From the cell containing the given text, extract its center point as [X, Y] coordinate. 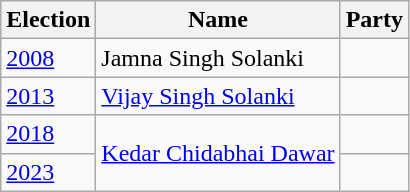
2018 [48, 134]
Election [48, 20]
Name [218, 20]
Party [374, 20]
Kedar Chidabhai Dawar [218, 153]
Jamna Singh Solanki [218, 58]
2008 [48, 58]
Vijay Singh Solanki [218, 96]
2023 [48, 172]
2013 [48, 96]
